Return (X, Y) of the center of cell containing provided text 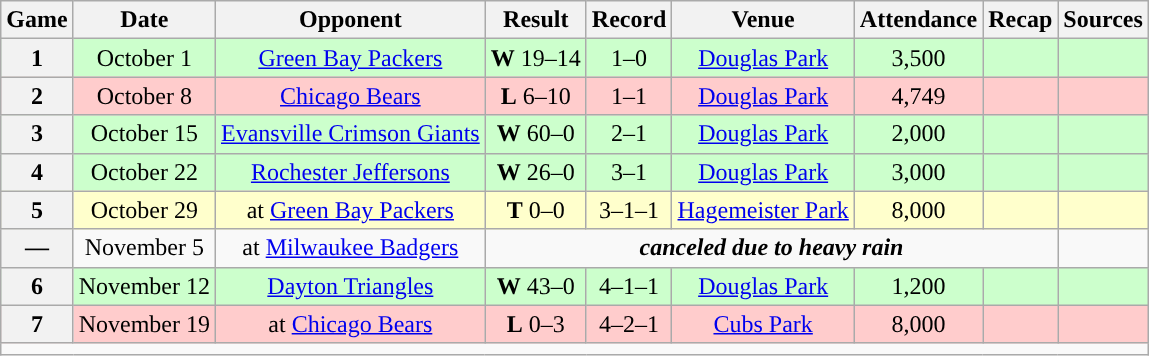
Game (37, 20)
November 19 (144, 324)
L 0–3 (536, 324)
Attendance (918, 20)
1–0 (629, 58)
4 (37, 172)
W 60–0 (536, 134)
Green Bay Packers (350, 58)
L 6–10 (536, 96)
October 22 (144, 172)
3–1 (629, 172)
4–1–1 (629, 286)
2–1 (629, 134)
1–1 (629, 96)
November 12 (144, 286)
4,749 (918, 96)
Dayton Triangles (350, 286)
October 8 (144, 96)
October 29 (144, 210)
1,200 (918, 286)
W 19–14 (536, 58)
3–1–1 (629, 210)
canceled due to heavy rain (772, 248)
W 26–0 (536, 172)
Rochester Jeffersons (350, 172)
Sources (1104, 20)
4–2–1 (629, 324)
at Milwaukee Badgers (350, 248)
Hagemeister Park (763, 210)
T 0–0 (536, 210)
Date (144, 20)
3,500 (918, 58)
5 (37, 210)
6 (37, 286)
3,000 (918, 172)
Evansville Crimson Giants (350, 134)
W 43–0 (536, 286)
2 (37, 96)
November 5 (144, 248)
Result (536, 20)
Cubs Park (763, 324)
3 (37, 134)
2,000 (918, 134)
Chicago Bears (350, 96)
October 1 (144, 58)
— (37, 248)
Recap (1020, 20)
Venue (763, 20)
October 15 (144, 134)
1 (37, 58)
at Green Bay Packers (350, 210)
7 (37, 324)
Opponent (350, 20)
at Chicago Bears (350, 324)
Record (629, 20)
